Capture the cell that displays the provided text and extract its (x, y) central coordinate. 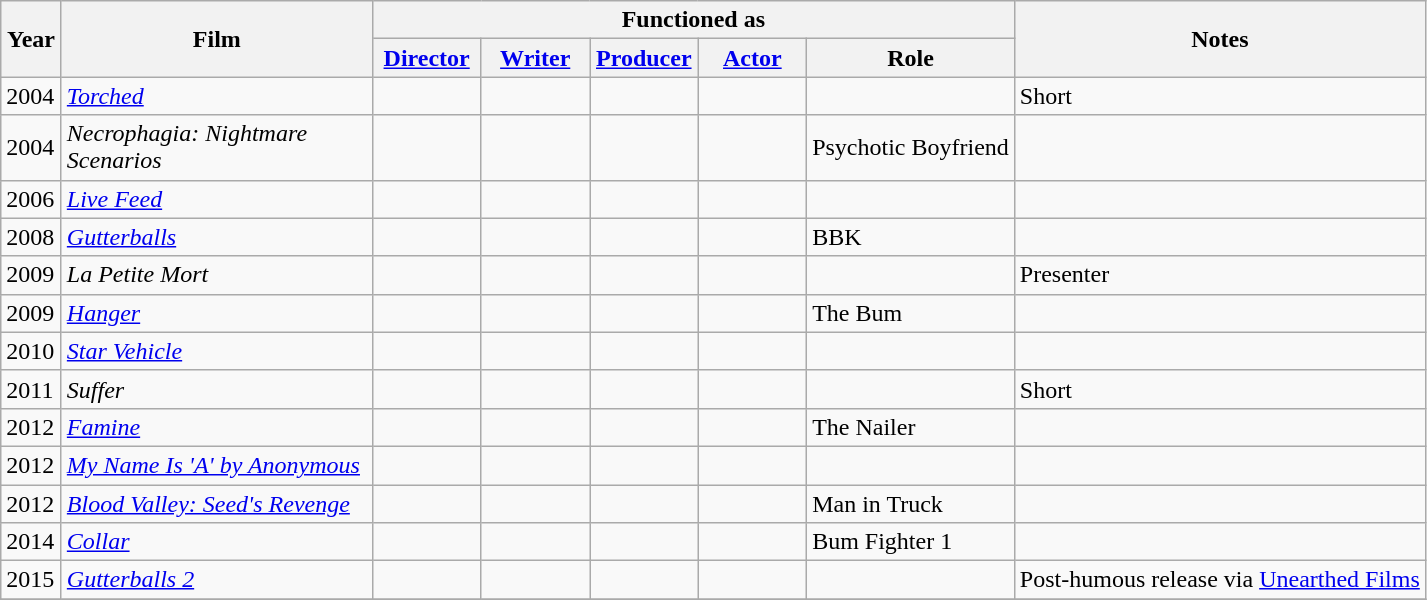
My Name Is 'A' by Anonymous (216, 465)
Necrophagia: Nightmare Scenarios (216, 148)
Role (911, 58)
Man in Truck (911, 503)
Blood Valley: Seed's Revenge (216, 503)
Film (216, 39)
Gutterballs 2 (216, 580)
The Bum (911, 313)
Famine (216, 427)
Suffer (216, 389)
Hanger (216, 313)
Star Vehicle (216, 351)
Writer (536, 58)
Bum Fighter 1 (911, 542)
2015 (32, 580)
BBK (911, 237)
Functioned as (693, 20)
Gutterballs (216, 237)
Torched (216, 96)
Year (32, 39)
Psychotic Boyfriend (911, 148)
2014 (32, 542)
2010 (32, 351)
2011 (32, 389)
Notes (1220, 39)
Presenter (1220, 275)
Collar (216, 542)
Live Feed (216, 199)
2006 (32, 199)
Producer (644, 58)
La Petite Mort (216, 275)
2008 (32, 237)
Actor (752, 58)
The Nailer (911, 427)
Director (426, 58)
Post-humous release via Unearthed Films (1220, 580)
